Find where the given text appears and provide that cell's center as [x, y] coordinate. 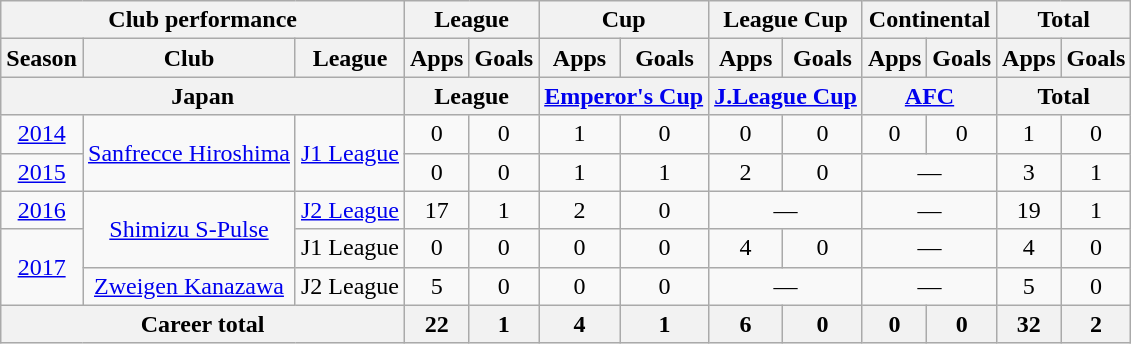
17 [437, 210]
Cup [624, 20]
19 [1029, 210]
Japan [203, 96]
Season [42, 58]
Sanfrecce Hiroshima [188, 153]
Shimizu S-Pulse [188, 229]
2014 [42, 134]
J.League Cup [786, 96]
Club [188, 58]
Club performance [203, 20]
Continental [929, 20]
32 [1029, 324]
Career total [203, 324]
2017 [42, 267]
2016 [42, 210]
League Cup [786, 20]
Emperor's Cup [624, 96]
2015 [42, 172]
22 [437, 324]
3 [1029, 172]
Zweigen Kanazawa [188, 286]
AFC [929, 96]
6 [746, 324]
